Find where the given text appears and provide that cell's center as [x, y] coordinate. 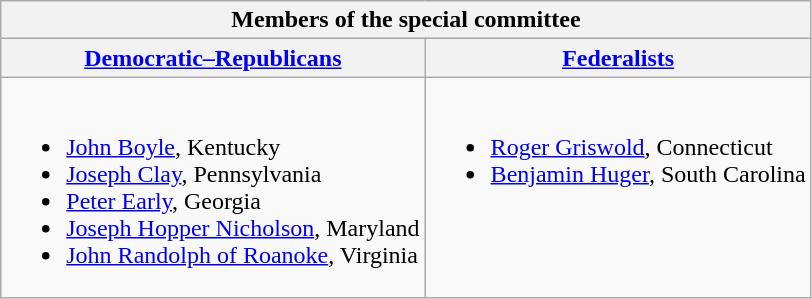
Federalists [618, 58]
Democratic–Republicans [213, 58]
Members of the special committee [406, 20]
John Boyle, KentuckyJoseph Clay, PennsylvaniaPeter Early, GeorgiaJoseph Hopper Nicholson, MarylandJohn Randolph of Roanoke, Virginia [213, 188]
Roger Griswold, ConnecticutBenjamin Huger, South Carolina [618, 188]
